Pinpoint the cell where the given text exists, returning its [x, y] midpoint coordinate. 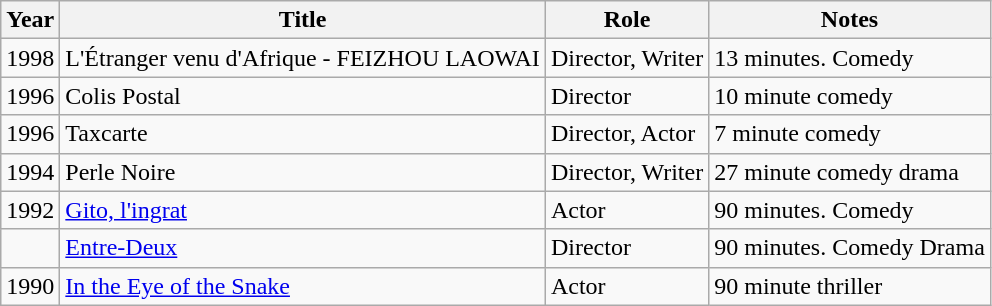
10 minute comedy [850, 96]
Colis Postal [303, 96]
1998 [30, 58]
90 minute thriller [850, 286]
Notes [850, 20]
In the Eye of the Snake [303, 286]
1990 [30, 286]
Role [626, 20]
27 minute comedy drama [850, 172]
Entre-Deux [303, 248]
1992 [30, 210]
Title [303, 20]
Perle Noire [303, 172]
Year [30, 20]
90 minutes. Comedy [850, 210]
7 minute comedy [850, 134]
Taxcarte [303, 134]
Gito, l'ingrat [303, 210]
Director, Actor [626, 134]
L'Étranger venu d'Afrique - FEIZHOU LAOWAI [303, 58]
13 minutes. Comedy [850, 58]
1994 [30, 172]
90 minutes. Comedy Drama [850, 248]
